Find where the given text appears and provide that cell's center as [X, Y] coordinate. 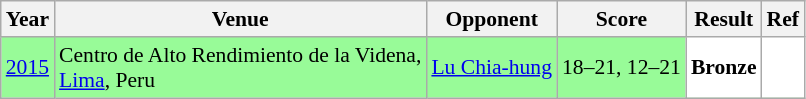
Opponent [492, 19]
Venue [240, 19]
Bronze [724, 68]
Ref [783, 19]
18–21, 12–21 [622, 68]
Score [622, 19]
2015 [28, 68]
Year [28, 19]
Lu Chia-hung [492, 68]
Result [724, 19]
Centro de Alto Rendimiento de la Videna,Lima, Peru [240, 68]
